Return [X, Y] of the center of cell containing provided text 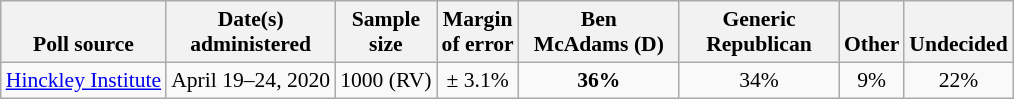
Samplesize [386, 32]
April 19–24, 2020 [250, 80]
1000 (RV) [386, 80]
Date(s)administered [250, 32]
Poll source [84, 32]
± 3.1% [478, 80]
Marginof error [478, 32]
Undecided [958, 32]
36% [599, 80]
Other [872, 32]
Hinckley Institute [84, 80]
9% [872, 80]
34% [759, 80]
22% [958, 80]
GenericRepublican [759, 32]
BenMcAdams (D) [599, 32]
